From the cell containing the given text, extract its center point as [x, y] coordinate. 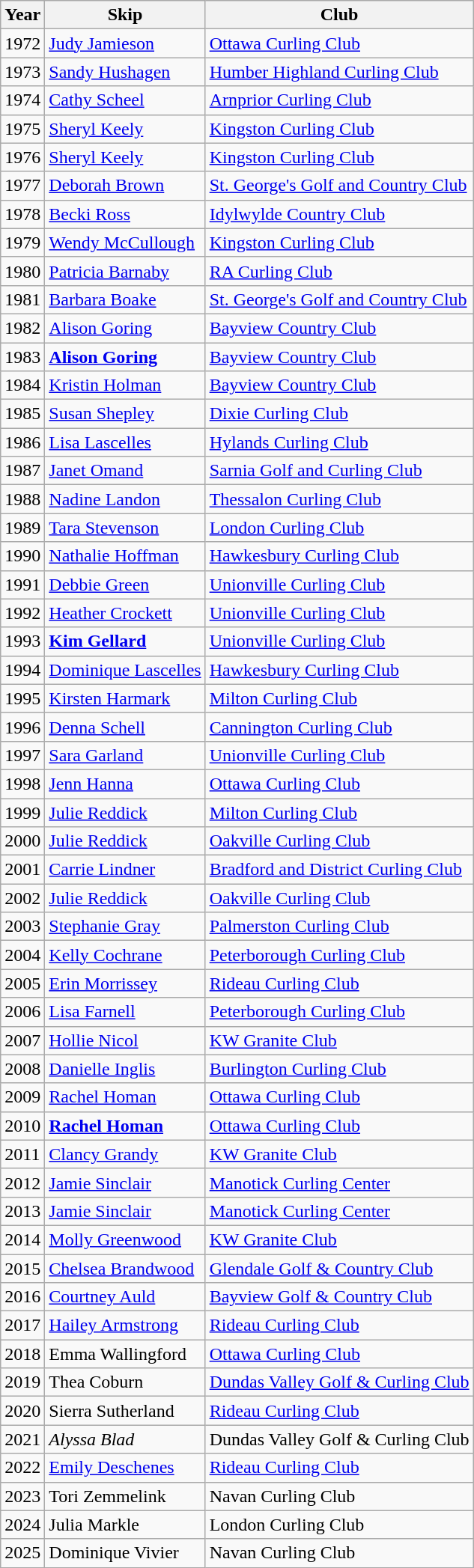
Wendy McCullough [125, 242]
2016 [22, 1297]
Club [339, 15]
2005 [22, 983]
Arnprior Curling Club [339, 100]
1997 [22, 755]
Dixie Curling Club [339, 414]
1973 [22, 72]
Bradford and District Curling Club [339, 870]
2017 [22, 1326]
Sarnia Golf and Curling Club [339, 471]
1975 [22, 129]
1976 [22, 157]
1998 [22, 784]
1985 [22, 414]
2011 [22, 1154]
1994 [22, 670]
1980 [22, 271]
2014 [22, 1239]
Kelly Cochrane [125, 955]
2020 [22, 1411]
2001 [22, 870]
2013 [22, 1211]
Nathalie Hoffman [125, 556]
Molly Greenwood [125, 1239]
2009 [22, 1097]
1987 [22, 471]
Glendale Golf & Country Club [339, 1269]
Julia Markle [125, 1525]
1988 [22, 499]
Sandy Hushagen [125, 72]
2007 [22, 1040]
1982 [22, 328]
1990 [22, 556]
1986 [22, 442]
Debbie Green [125, 585]
Hollie Nicol [125, 1040]
2006 [22, 1012]
1977 [22, 186]
Janet Omand [125, 471]
Tori Zemmelink [125, 1496]
1983 [22, 357]
2015 [22, 1269]
Danielle Inglis [125, 1069]
Dominique Lascelles [125, 670]
Heather Crockett [125, 613]
Barbara Boake [125, 299]
Hailey Armstrong [125, 1326]
2022 [22, 1468]
1996 [22, 727]
1984 [22, 385]
Alyssa Blad [125, 1439]
Stephanie Gray [125, 927]
Jenn Hanna [125, 784]
1991 [22, 585]
Humber Highland Curling Club [339, 72]
2018 [22, 1354]
Tara Stevenson [125, 528]
Skip [125, 15]
Kristin Holman [125, 385]
Burlington Curling Club [339, 1069]
Courtney Auld [125, 1297]
Thessalon Curling Club [339, 499]
2023 [22, 1496]
Deborah Brown [125, 186]
Cannington Curling Club [339, 727]
Chelsea Brandwood [125, 1269]
2000 [22, 841]
Year [22, 15]
Patricia Barnaby [125, 271]
2024 [22, 1525]
2004 [22, 955]
Cathy Scheel [125, 100]
Bayview Golf & Country Club [339, 1297]
1995 [22, 698]
Judy Jamieson [125, 43]
Kirsten Harmark [125, 698]
Thea Coburn [125, 1382]
Dominique Vivier [125, 1553]
Emma Wallingford [125, 1354]
Nadine Landon [125, 499]
Palmerston Curling Club [339, 927]
2003 [22, 927]
Hylands Curling Club [339, 442]
2019 [22, 1382]
1981 [22, 299]
Lisa Farnell [125, 1012]
2025 [22, 1553]
Sara Garland [125, 755]
Idylwylde Country Club [339, 214]
Erin Morrissey [125, 983]
Susan Shepley [125, 414]
2002 [22, 898]
Clancy Grandy [125, 1154]
Sierra Sutherland [125, 1411]
Denna Schell [125, 727]
1992 [22, 613]
2008 [22, 1069]
Emily Deschenes [125, 1468]
Lisa Lascelles [125, 442]
2021 [22, 1439]
1989 [22, 528]
1979 [22, 242]
1999 [22, 812]
1974 [22, 100]
1993 [22, 641]
2010 [22, 1126]
RA Curling Club [339, 271]
1978 [22, 214]
Carrie Lindner [125, 870]
Kim Gellard [125, 641]
1972 [22, 43]
2012 [22, 1183]
Becki Ross [125, 214]
